Search for the cell housing the specified text and yield its [X, Y] center coordinate. 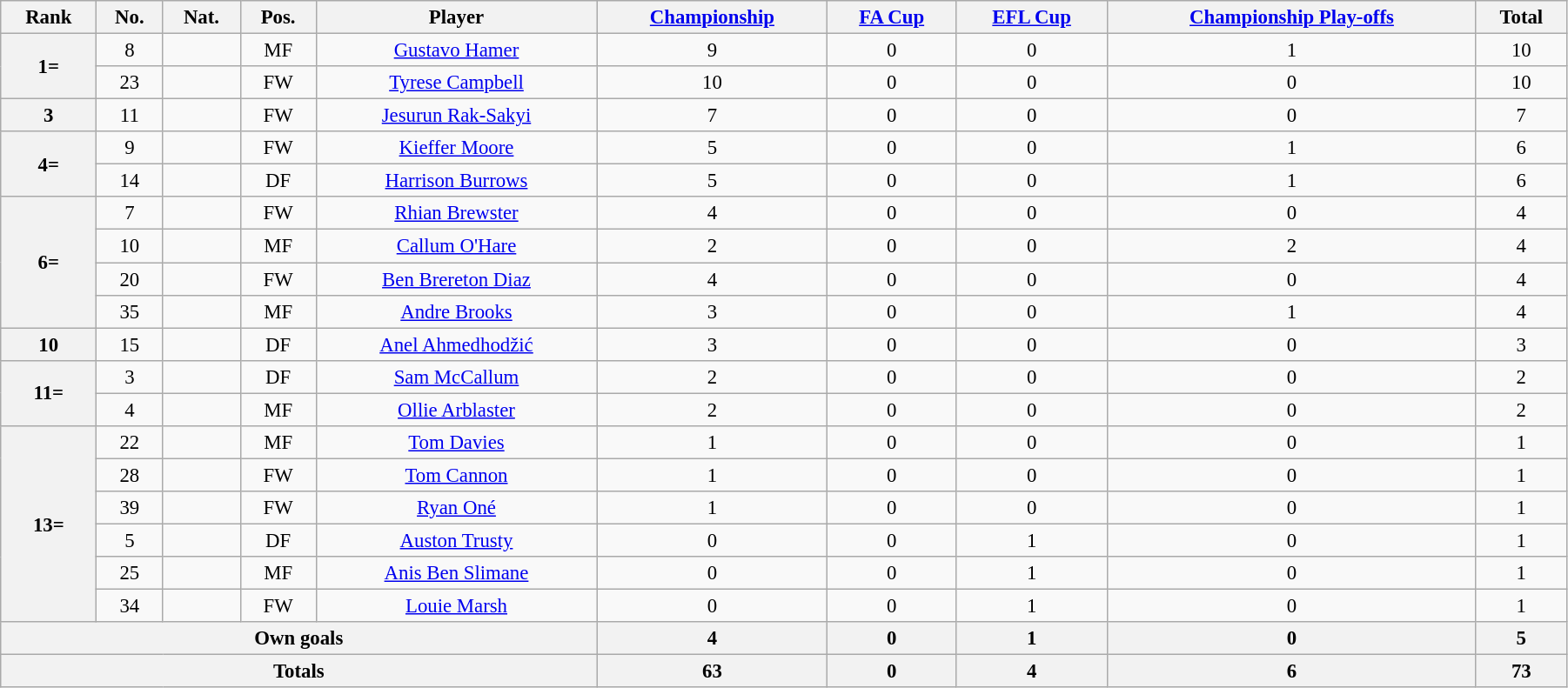
20 [130, 279]
Auston Trusty [456, 540]
Championship [712, 17]
39 [130, 508]
Ollie Arblaster [456, 410]
73 [1521, 671]
6= [49, 262]
Gustavo Hamer [456, 50]
Tom Cannon [456, 475]
Own goals [299, 638]
FA Cup [891, 17]
Kieffer Moore [456, 148]
Rank [49, 17]
34 [130, 606]
4= [49, 164]
13= [49, 524]
35 [130, 311]
11 [130, 116]
28 [130, 475]
Tom Davies [456, 443]
25 [130, 573]
1= [49, 66]
Anis Ben Slimane [456, 573]
Jesurun Rak-Sakyi [456, 116]
Ben Brereton Diaz [456, 279]
Callum O'Hare [456, 246]
Nat. [202, 17]
Sam McCallum [456, 377]
22 [130, 443]
63 [712, 671]
Rhian Brewster [456, 213]
11= [49, 393]
EFL Cup [1031, 17]
Harrison Burrows [456, 181]
Player [456, 17]
Andre Brooks [456, 311]
Total [1521, 17]
Totals [299, 671]
23 [130, 83]
Pos. [278, 17]
14 [130, 181]
15 [130, 344]
Championship Play-offs [1291, 17]
Anel Ahmedhodžić [456, 344]
Tyrese Campbell [456, 83]
8 [130, 50]
Louie Marsh [456, 606]
No. [130, 17]
Ryan Oné [456, 508]
